Search for the cell housing the specified text and yield its (X, Y) center coordinate. 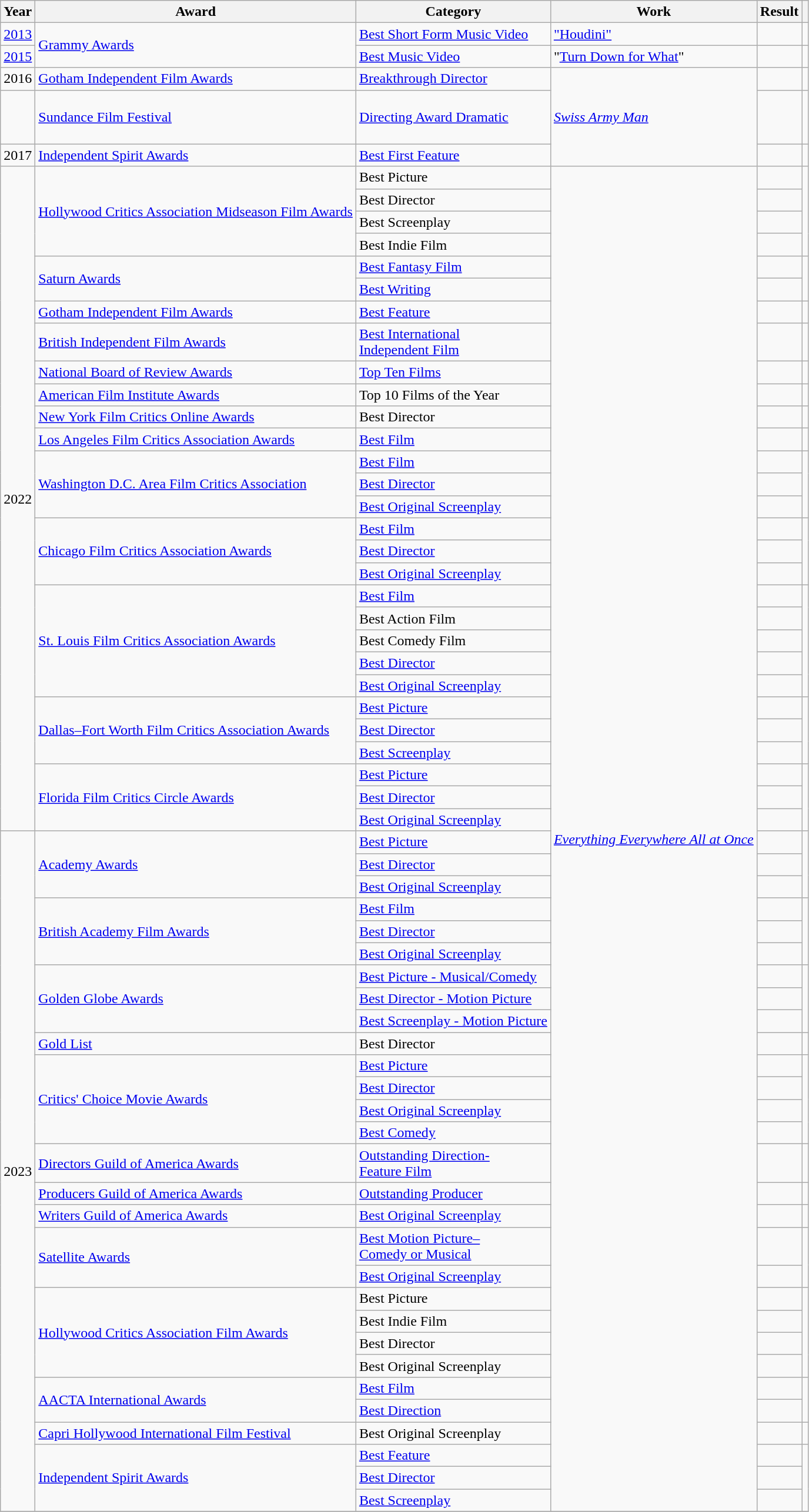
2015 (18, 56)
Result (779, 12)
Best Picture - Musical/Comedy (453, 976)
Producers Guild of America Awards (196, 1193)
Grammy Awards (196, 45)
Top Ten Films (453, 373)
Chicago Film Critics Association Awards (196, 551)
Everything Everywhere All at Once (654, 839)
Category (453, 12)
Academy Awards (196, 864)
AACTA International Awards (196, 1399)
Saturn Awards (196, 278)
2017 (18, 155)
Washington D.C. Area Film Critics Association (196, 484)
Best Comedy (453, 1133)
Best Fantasy Film (453, 267)
Gold List (196, 1043)
Outstanding Direction-Feature Film (453, 1164)
"Turn Down for What" (654, 56)
Work (654, 12)
Best InternationalIndependent Film (453, 342)
Best Music Video (453, 56)
Florida Film Critics Circle Awards (196, 797)
National Board of Review Awards (196, 373)
British Independent Film Awards (196, 342)
Breakthrough Director (453, 79)
Hollywood Critics Association Film Awards (196, 1332)
Best Screenplay - Motion Picture (453, 1021)
Satellite Awards (196, 1258)
Outstanding Producer (453, 1193)
Dallas–Fort Worth Film Critics Association Awards (196, 730)
Golden Globe Awards (196, 998)
American Film Institute Awards (196, 395)
Award (196, 12)
New York Film Critics Online Awards (196, 417)
Best Motion Picture–Comedy or Musical (453, 1246)
Best Short Form Music Video (453, 34)
2022 (18, 498)
Writers Guild of America Awards (196, 1216)
Critics' Choice Movie Awards (196, 1099)
Best Writing (453, 289)
Best Action Film (453, 618)
British Academy Film Awards (196, 931)
2016 (18, 79)
Directors Guild of America Awards (196, 1164)
Directing Award Dramatic (453, 117)
Best Director - Motion Picture (453, 998)
Best Comedy Film (453, 641)
Top 10 Films of the Year (453, 395)
Year (18, 12)
Capri Hollywood International Film Festival (196, 1433)
"Houdini" (654, 34)
2013 (18, 34)
St. Louis Film Critics Association Awards (196, 641)
Hollywood Critics Association Midseason Film Awards (196, 211)
Best First Feature (453, 155)
Best Direction (453, 1410)
Sundance Film Festival (196, 117)
Los Angeles Film Critics Association Awards (196, 440)
2023 (18, 1171)
Swiss Army Man (654, 117)
